Search for the cell housing the specified text and yield its (x, y) center coordinate. 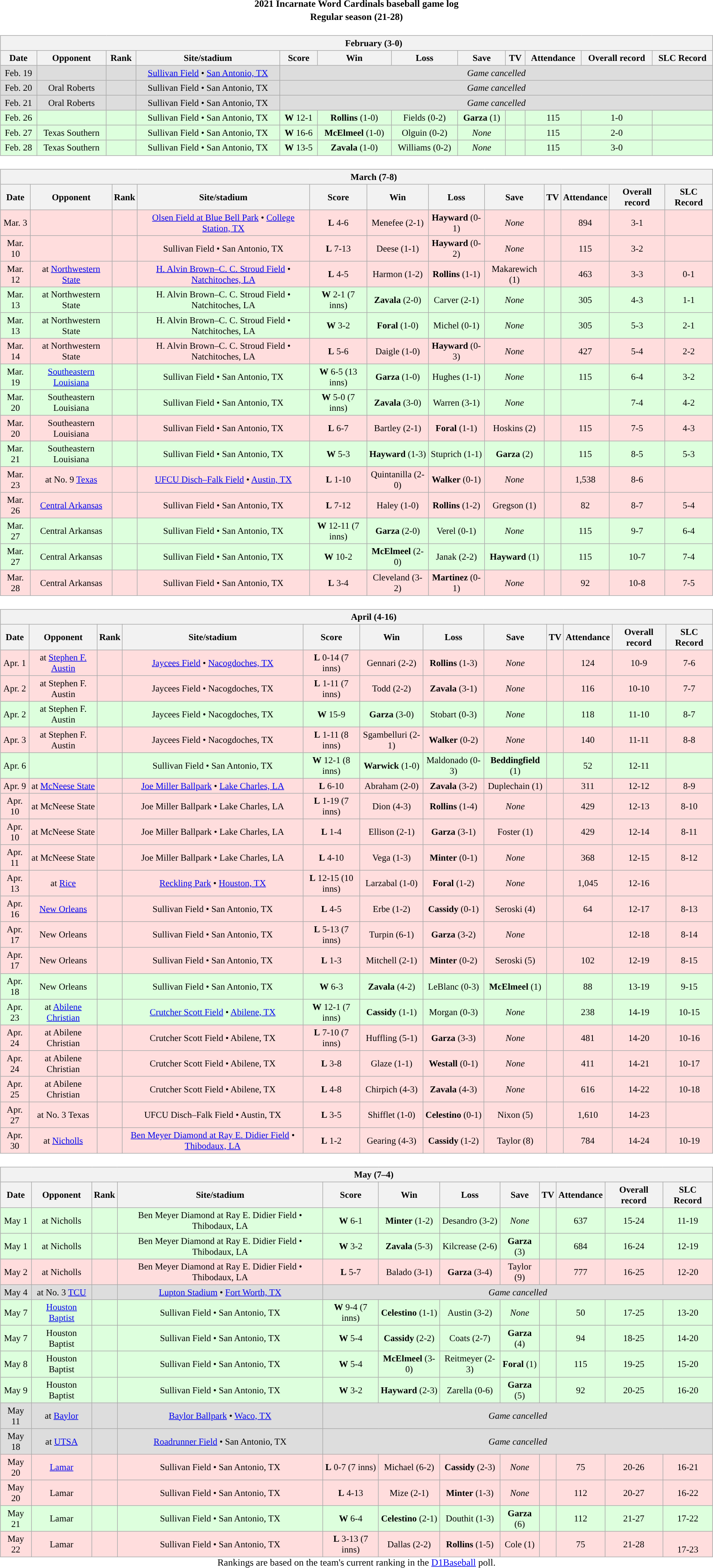
Huffling (5-1) (392, 1037)
Hoskins (2) (514, 428)
Maldonado (0-3) (454, 766)
Garza (3-1) (454, 832)
14-21 (639, 1064)
20-25 (634, 1390)
Seroski (5) (515, 960)
88 (588, 986)
12-11 (639, 766)
McElmeel (3-0) (409, 1364)
Feb. 28 (18, 148)
20-26 (634, 1467)
Zavala (5-3) (409, 1246)
124 (588, 662)
Mar. 26 (16, 506)
Hayward (1-3) (398, 454)
May 2 (16, 1272)
637 (581, 1220)
Janak (2-2) (456, 557)
Apr. 13 (15, 884)
L 1-11 (7 inns) (331, 689)
W 6-5 (13 inns) (338, 377)
12-16 (639, 884)
11-19 (688, 1220)
at UTSA (62, 1441)
at Rice (63, 884)
Apr. 11 (15, 857)
W 12-1 (299, 118)
8-5 (637, 454)
8-15 (689, 960)
Morgan (0-3) (454, 1012)
W 2-1 (7 inns) (338, 299)
1-1 (689, 299)
Foster (1) (515, 832)
17-23 (688, 1545)
894 (585, 223)
W 9-4 (7 inns) (351, 1313)
Williams (0-2) (424, 148)
Rollins (1-0) (354, 118)
May 22 (16, 1545)
Haley (1-0) (398, 506)
8-14 (689, 935)
368 (588, 857)
April (4-16) (356, 617)
16-21 (688, 1467)
W 6-3 (331, 986)
16-20 (688, 1390)
McElmeel (1-0) (354, 133)
311 (588, 786)
1,538 (585, 480)
10-17 (689, 1064)
Foral (1-0) (398, 326)
May 21 (16, 1518)
L 5-7 (351, 1272)
Garza (4) (520, 1338)
Celestino (0-1) (454, 1115)
W 5-3 (338, 454)
L 1-3 (331, 960)
L 3-13 (7 inns) (351, 1545)
W 5-0 (7 inns) (338, 403)
L 7-12 (338, 506)
Walker (0-1) (456, 480)
L 3-5 (331, 1115)
Zavala (4-3) (454, 1089)
481 (588, 1037)
L 7-13 (338, 248)
3-1 (637, 223)
Coats (2-7) (469, 1338)
10-16 (689, 1037)
Taylor (9) (520, 1272)
Cassidy (1-1) (392, 1012)
Apr. 6 (15, 766)
Hughes (1-1) (456, 377)
Warwick (1-0) (392, 766)
Mitchell (2-1) (392, 960)
7-7 (689, 689)
427 (585, 351)
Rollins (1-2) (456, 506)
0-1 (689, 274)
May (7–4) (356, 1175)
W 12-1 (7 inns) (331, 1012)
Foral (1-1) (456, 428)
Apr. 18 (15, 986)
17-25 (634, 1313)
Austin (3-2) (469, 1313)
14-19 (639, 1012)
Sgambelluri (2-1) (392, 740)
16-24 (634, 1246)
L 1-2 (331, 1141)
616 (588, 1089)
Feb. 20 (18, 88)
18-25 (634, 1338)
Fields (0-2) (424, 118)
Zavala (2-0) (398, 299)
Gennari (2-2) (392, 662)
Cassidy (1-2) (454, 1141)
L 6-10 (331, 786)
Zavala (3-0) (398, 403)
21-27 (634, 1518)
May 11 (16, 1416)
LeBlanc (0-3) (454, 986)
10-15 (689, 1012)
777 (581, 1272)
Hayward (0-2) (456, 248)
Zavala (3-2) (454, 786)
7-6 (689, 662)
Hayward (1) (514, 557)
1,045 (588, 884)
Garza (6) (520, 1518)
11-10 (639, 714)
Quintanilla (2-0) (398, 480)
L 3-8 (331, 1064)
Mar. 28 (16, 583)
W 12-11 (7 inns) (338, 531)
W 15-9 (331, 714)
Verel (0-1) (456, 531)
10-10 (639, 689)
Foral (1-2) (454, 884)
Mar. 19 (16, 377)
Westall (0-1) (454, 1064)
Stuprich (1-1) (456, 454)
L 4-8 (331, 1089)
W 16-6 (299, 133)
10-7 (637, 557)
Daigle (1-0) (398, 351)
Seroski (4) (515, 909)
Erbe (1-2) (392, 909)
Garza (2-0) (398, 531)
Cassidy (2-3) (469, 1467)
Cassidy (0-1) (454, 909)
Dion (4-3) (392, 806)
Kilcrease (2-6) (469, 1246)
12-12 (639, 786)
8-6 (637, 480)
Minter (1-3) (469, 1493)
2-1 (689, 326)
784 (588, 1141)
Rollins (1-1) (456, 274)
12-15 (639, 857)
Zavala (3-1) (454, 689)
12-20 (688, 1272)
2-0 (617, 133)
Olguin (0-2) (424, 133)
16-22 (688, 1493)
118 (588, 714)
3-3 (637, 274)
12-14 (639, 832)
L 1-10 (338, 480)
Walker (0-2) (454, 740)
11-11 (639, 740)
Mar. 12 (16, 274)
Reitmeyer (2-3) (469, 1364)
W 6-4 (351, 1518)
684 (581, 1246)
Nixon (5) (515, 1115)
8-11 (689, 832)
L 5-13 (7 inns) (331, 935)
L 1-11 (8 inns) (331, 740)
L 4-10 (331, 857)
10-19 (689, 1141)
Apr. 16 (15, 909)
20-27 (634, 1493)
Garza (3) (520, 1246)
Apr. 9 (15, 786)
12-18 (639, 935)
Garza (1) (482, 118)
at No. 9 Texas (72, 480)
L 1-19 (7 inns) (331, 806)
Michael (6-2) (409, 1467)
463 (585, 274)
Michel (0-1) (456, 326)
Mar. 23 (16, 480)
Feb. 21 (18, 103)
Cole (1) (520, 1545)
Feb. 27 (18, 133)
May 18 (16, 1441)
Warren (3-1) (456, 403)
4-2 (689, 403)
Cleveland (3-2) (398, 583)
Turpin (6-1) (392, 935)
Shifflet (1-0) (392, 1115)
52 (588, 766)
Abraham (2-0) (392, 786)
Deese (1-1) (398, 248)
May 8 (16, 1364)
Todd (2-2) (392, 689)
Roadrunner Field • San Antonio, TX (220, 1441)
Garza (3-0) (392, 714)
9-15 (689, 986)
116 (588, 689)
Apr. 25 (15, 1089)
McElmeel (2-0) (398, 557)
Baylor Ballpark • Waco, TX (220, 1416)
238 (588, 1012)
Makarewich (1) (514, 274)
64 (588, 909)
McElmeel (1) (515, 986)
Garza (5) (520, 1390)
W 10-2 (338, 557)
Mar. 10 (16, 248)
at No. 3 Texas (63, 1115)
L 3-4 (338, 583)
10-18 (689, 1089)
10-8 (637, 583)
Celestino (2-1) (409, 1518)
Apr. 27 (15, 1115)
Beddingfield (1) (515, 766)
L 5-6 (338, 351)
Mar. 3 (16, 223)
Carver (2-1) (456, 299)
Lupton Stadium • Fort Worth, TX (220, 1293)
Zavala (4-2) (392, 986)
102 (588, 960)
Zavala (1-0) (354, 148)
14-24 (639, 1141)
February (3-0) (356, 43)
Menefee (2-1) (398, 223)
Stobart (0-3) (454, 714)
Minter (1-2) (409, 1220)
Olsen Field at Blue Bell Park • College Station, TX (224, 223)
Douthit (1-3) (469, 1518)
16-25 (634, 1272)
Glaze (1-1) (392, 1064)
12-17 (639, 909)
9-7 (637, 531)
8-12 (689, 857)
L 12-15 (10 inns) (331, 884)
1,610 (588, 1115)
Gregson (1) (514, 506)
Feb. 19 (18, 73)
L 7-10 (7 inns) (331, 1037)
Chirpich (4-3) (392, 1089)
140 (588, 740)
Hayward (0-3) (456, 351)
May 4 (16, 1293)
Balado (3-1) (409, 1272)
L 1-4 (331, 832)
21-28 (634, 1545)
17-22 (688, 1518)
Bartley (2-1) (398, 428)
Larzabal (1-0) (392, 884)
Rollins (1-5) (469, 1545)
Mar. 21 (16, 454)
8-9 (689, 786)
13-19 (639, 986)
L 0-14 (7 inns) (331, 662)
W 12-1 (8 inns) (331, 766)
Gearing (4-3) (392, 1141)
Minter (0-2) (454, 960)
Hayward (0-1) (456, 223)
Celestino (1-1) (409, 1313)
March (7-8) (356, 176)
Dallas (2-2) (409, 1545)
Hayward (2-3) (409, 1390)
Cassidy (2-2) (409, 1338)
at No. 3 TCU (62, 1293)
Apr. 23 (15, 1012)
50 (581, 1313)
Vega (1-3) (392, 857)
W 13-5 (299, 148)
L 4-13 (351, 1493)
Desandro (3-2) (469, 1220)
Apr. 30 (15, 1141)
12-13 (639, 806)
Rollins (1-3) (454, 662)
May 9 (16, 1390)
Taylor (8) (515, 1141)
14-23 (639, 1115)
Mize (2-1) (409, 1493)
Apr. 3 (15, 740)
3-0 (617, 148)
8-8 (689, 740)
94 (581, 1338)
8-13 (689, 909)
2-2 (689, 351)
Martinez (0-1) (456, 583)
14-22 (639, 1089)
Garza (1-0) (398, 377)
Harmon (1-2) (398, 274)
Ellison (2-1) (392, 832)
411 (588, 1064)
19-25 (634, 1364)
at Baylor (62, 1416)
13-20 (688, 1313)
Garza (3-2) (454, 935)
15-20 (688, 1364)
Duplechain (1) (515, 786)
82 (585, 506)
1-0 (617, 118)
Rollins (1-4) (454, 806)
10-9 (639, 662)
Reckling Park • Houston, TX (212, 884)
Garza (2) (514, 454)
Garza (3-4) (469, 1272)
Feb. 26 (18, 118)
L 6-7 (338, 428)
Foral (1) (520, 1364)
Garza (3-3) (454, 1037)
8-10 (689, 806)
L 4-6 (338, 223)
Zarella (0-6) (469, 1390)
15-24 (634, 1220)
L 0-7 (7 inns) (351, 1467)
Mar. 14 (16, 351)
Apr. 1 (15, 662)
Minter (0-1) (454, 857)
W 6-1 (351, 1220)
